Identify which cell holds the provided text, then report its [X, Y] central coordinate. 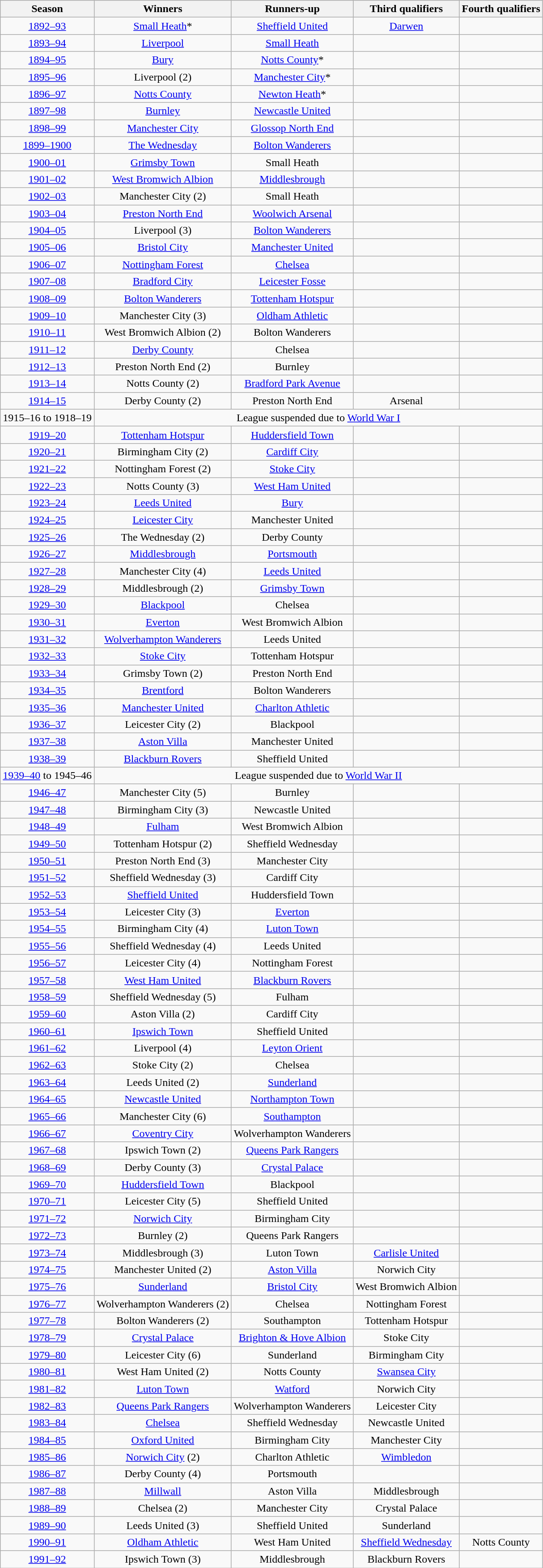
1981–82 [47, 1389]
1990–91 [47, 1542]
The Wednesday (2) [163, 537]
1925–26 [47, 537]
Stoke City (2) [163, 1065]
Ipswich Town (3) [163, 1559]
1963–64 [47, 1082]
Nottingham Forest (2) [163, 469]
Fourth qualifiers [501, 9]
1958–59 [47, 997]
1977–78 [47, 1321]
Manchester City (5) [163, 793]
Manchester City (6) [163, 1116]
Northampton Town [293, 1099]
1989–90 [47, 1525]
Manchester City (4) [163, 571]
1892–93 [47, 26]
1903–04 [47, 214]
1921–22 [47, 469]
1893–94 [47, 43]
Manchester United (2) [163, 1269]
Leicester Fosse [293, 282]
1914–15 [47, 401]
1934–35 [47, 690]
West Bromwich Albion (2) [163, 333]
1950–51 [47, 861]
1949–50 [47, 844]
1935–36 [47, 707]
1907–08 [47, 282]
Bradford Park Avenue [293, 384]
Manchester City (2) [163, 196]
Derby County (3) [163, 1167]
Liverpool [163, 43]
1986–87 [47, 1474]
1923–24 [47, 503]
1968–69 [47, 1167]
Leicester City (6) [163, 1355]
1953–54 [47, 912]
Preston North End (3) [163, 861]
Birmingham City (2) [163, 452]
Darwen [406, 26]
1980–81 [47, 1372]
1959–60 [47, 1014]
1906–07 [47, 265]
Arsenal [406, 401]
1984–85 [47, 1440]
Leicester City (5) [163, 1201]
1947–48 [47, 810]
Ipswich Town (2) [163, 1150]
Aston Villa (2) [163, 1014]
Preston North End (2) [163, 367]
Leicester City (2) [163, 724]
1895–96 [47, 77]
1961–62 [47, 1048]
1975–76 [47, 1286]
Watford [293, 1389]
Chelsea (2) [163, 1508]
1988–89 [47, 1508]
1910–11 [47, 333]
1964–65 [47, 1099]
1970–71 [47, 1201]
Leyton Orient [293, 1048]
West Ham United (2) [163, 1372]
The Wednesday [163, 145]
1979–80 [47, 1355]
Burnley (2) [163, 1235]
1954–55 [47, 929]
1924–25 [47, 520]
1933–34 [47, 673]
Tottenham Hotspur (2) [163, 844]
1982–83 [47, 1406]
1902–03 [47, 196]
Woolwich Arsenal [293, 214]
1967–68 [47, 1150]
1894–95 [47, 60]
Glossop North End [293, 128]
1898–99 [47, 128]
Newton Heath* [293, 94]
Wimbledon [406, 1457]
1904–05 [47, 231]
1913–14 [47, 384]
Manchester City* [293, 77]
Swansea City [406, 1372]
1960–61 [47, 1031]
Leeds United (2) [163, 1082]
1928–29 [47, 588]
1922–23 [47, 486]
1985–86 [47, 1457]
Liverpool (4) [163, 1048]
1965–66 [47, 1116]
Bolton Wanderers (2) [163, 1321]
1897–98 [47, 111]
1983–84 [47, 1423]
Leicester City (4) [163, 963]
Sheffield Wednesday (3) [163, 878]
Brentford [163, 690]
1974–75 [47, 1269]
1972–73 [47, 1235]
1955–56 [47, 946]
League suspended due to World War I [318, 418]
1976–77 [47, 1304]
1969–70 [47, 1184]
Middlesbrough (3) [163, 1252]
1936–37 [47, 724]
Derby County (2) [163, 401]
1909–10 [47, 316]
1896–97 [47, 94]
Season [47, 9]
1915–16 to 1918–19 [47, 418]
Small Heath* [163, 26]
Sheffield Wednesday (4) [163, 946]
Grimsby Town (2) [163, 673]
1971–72 [47, 1218]
Third qualifiers [406, 9]
Wolverhampton Wanderers (2) [163, 1304]
Oxford United [163, 1440]
1951–52 [47, 878]
Sheffield Wednesday (5) [163, 997]
Norwich City (2) [163, 1457]
Liverpool (3) [163, 231]
Birmingham City (4) [163, 929]
Coventry City [163, 1133]
1952–53 [47, 895]
League suspended due to World War II [318, 776]
1987–88 [47, 1491]
1957–58 [47, 980]
1929–30 [47, 605]
1911–12 [47, 350]
Winners [163, 9]
1946–47 [47, 793]
Bradford City [163, 282]
1932–33 [47, 656]
1973–74 [47, 1252]
Notts County (3) [163, 486]
1901–02 [47, 179]
Liverpool (2) [163, 77]
1919–20 [47, 435]
Leicester City (3) [163, 912]
Birmingham City (3) [163, 810]
1938–39 [47, 759]
1900–01 [47, 162]
1930–31 [47, 622]
1956–57 [47, 963]
Ipswich Town [163, 1031]
Notts County* [293, 60]
1905–06 [47, 248]
Derby County (4) [163, 1474]
1962–63 [47, 1065]
1978–79 [47, 1338]
1927–28 [47, 571]
1939–40 to 1945–46 [47, 776]
1912–13 [47, 367]
Leeds United (3) [163, 1525]
1908–09 [47, 299]
1931–32 [47, 639]
Middlesbrough (2) [163, 588]
Millwall [163, 1491]
Brighton & Hove Albion [293, 1338]
Manchester City (3) [163, 316]
1937–38 [47, 741]
1920–21 [47, 452]
Carlisle United [406, 1252]
Notts County (2) [163, 384]
1966–67 [47, 1133]
1991–92 [47, 1559]
1899–1900 [47, 145]
1926–27 [47, 554]
Runners-up [293, 9]
1948–49 [47, 827]
